Search for the cell housing the specified text and yield its [x, y] center coordinate. 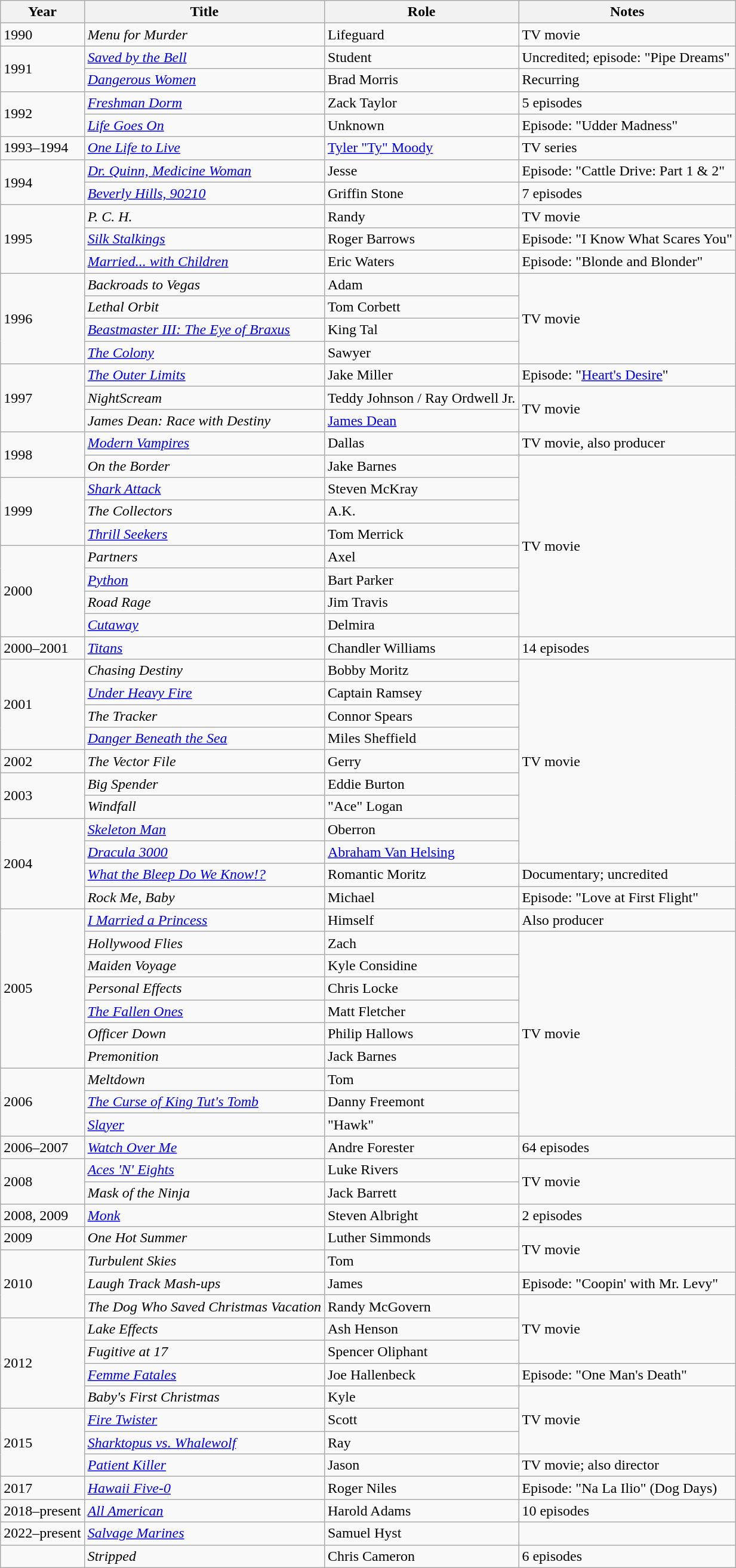
Jesse [421, 171]
Hollywood Flies [204, 943]
Episode: "Cattle Drive: Part 1 & 2" [627, 171]
5 episodes [627, 103]
Ray [421, 1443]
James [421, 1283]
Life Goes On [204, 125]
Kyle [421, 1397]
Kyle Considine [421, 965]
1993–1994 [42, 148]
Partners [204, 557]
1991 [42, 69]
Menu for Murder [204, 35]
Randy [421, 216]
Episode: "Udder Madness" [627, 125]
Femme Fatales [204, 1374]
Chris Cameron [421, 1556]
1998 [42, 455]
Steven Albright [421, 1215]
1999 [42, 511]
Fire Twister [204, 1420]
2006 [42, 1102]
1996 [42, 319]
Turbulent Skies [204, 1261]
Jack Barnes [421, 1057]
Backroads to Vegas [204, 285]
NightScream [204, 398]
Dallas [421, 443]
Meltdown [204, 1079]
Shark Attack [204, 489]
2000 [42, 591]
Officer Down [204, 1034]
2015 [42, 1443]
Brad Morris [421, 80]
Captain Ramsey [421, 693]
Aces 'N' Eights [204, 1170]
Saved by the Bell [204, 57]
Slayer [204, 1125]
One Life to Live [204, 148]
Lifeguard [421, 35]
Bobby Moritz [421, 671]
10 episodes [627, 1511]
Jack Barrett [421, 1193]
"Ace" Logan [421, 807]
Spencer Oliphant [421, 1351]
Baby's First Christmas [204, 1397]
Teddy Johnson / Ray Ordwell Jr. [421, 398]
1990 [42, 35]
Mask of the Ninja [204, 1193]
Laugh Track Mash-ups [204, 1283]
Scott [421, 1420]
7 episodes [627, 193]
Beastmaster III: The Eye of Braxus [204, 330]
Romantic Moritz [421, 875]
Notes [627, 12]
Luther Simmonds [421, 1238]
2003 [42, 795]
6 episodes [627, 1556]
Married... with Children [204, 261]
Lake Effects [204, 1329]
The Curse of King Tut's Tomb [204, 1102]
All American [204, 1511]
Cutaway [204, 625]
TV movie; also director [627, 1465]
Danny Freemont [421, 1102]
Zach [421, 943]
A.K. [421, 511]
On the Border [204, 466]
2002 [42, 761]
Harold Adams [421, 1511]
Skeleton Man [204, 829]
Under Heavy Fire [204, 693]
2000–2001 [42, 647]
Tyler "Ty" Moody [421, 148]
2012 [42, 1363]
Connor Spears [421, 716]
TV movie, also producer [627, 443]
Stripped [204, 1556]
Chandler Williams [421, 647]
What the Bleep Do We Know!? [204, 875]
Randy McGovern [421, 1306]
TV series [627, 148]
Titans [204, 647]
Monk [204, 1215]
Thrill Seekers [204, 534]
Maiden Voyage [204, 965]
Danger Beneath the Sea [204, 739]
Recurring [627, 80]
Tom Merrick [421, 534]
The Vector File [204, 761]
Episode: "Love at First Flight" [627, 897]
Title [204, 12]
Samuel Hyst [421, 1533]
"Hawk" [421, 1125]
2009 [42, 1238]
The Fallen Ones [204, 1011]
Freshman Dorm [204, 103]
Sharktopus vs. Whalewolf [204, 1443]
Matt Fletcher [421, 1011]
Oberron [421, 829]
Big Spender [204, 784]
Roger Niles [421, 1488]
The Colony [204, 353]
Episode: "Blonde and Blonder" [627, 261]
Patient Killer [204, 1465]
14 episodes [627, 647]
Episode: "I Know What Scares You" [627, 239]
P. C. H. [204, 216]
Student [421, 57]
Ash Henson [421, 1329]
Andre Forester [421, 1147]
2010 [42, 1283]
2017 [42, 1488]
2006–2007 [42, 1147]
Dracula 3000 [204, 852]
1994 [42, 182]
Axel [421, 557]
Miles Sheffield [421, 739]
Jim Travis [421, 602]
Adam [421, 285]
Jake Barnes [421, 466]
Premonition [204, 1057]
Eric Waters [421, 261]
Joe Hallenbeck [421, 1374]
Episode: "One Man's Death" [627, 1374]
Chris Locke [421, 988]
1995 [42, 239]
Year [42, 12]
Road Rage [204, 602]
The Outer Limits [204, 375]
Philip Hallows [421, 1034]
Dangerous Women [204, 80]
Episode: "Na La Ilio" (Dog Days) [627, 1488]
Abraham Van Helsing [421, 852]
Chasing Destiny [204, 671]
Windfall [204, 807]
Eddie Burton [421, 784]
1992 [42, 114]
Salvage Marines [204, 1533]
Role [421, 12]
Also producer [627, 920]
Lethal Orbit [204, 307]
Griffin Stone [421, 193]
The Collectors [204, 511]
James Dean [421, 421]
James Dean: Race with Destiny [204, 421]
Python [204, 579]
Documentary; uncredited [627, 875]
2004 [42, 863]
Watch Over Me [204, 1147]
Rock Me, Baby [204, 897]
Bart Parker [421, 579]
Michael [421, 897]
King Tal [421, 330]
Modern Vampires [204, 443]
Gerry [421, 761]
Steven McKray [421, 489]
64 episodes [627, 1147]
2005 [42, 988]
Jason [421, 1465]
Dr. Quinn, Medicine Woman [204, 171]
One Hot Summer [204, 1238]
The Dog Who Saved Christmas Vacation [204, 1306]
Hawaii Five-0 [204, 1488]
Luke Rivers [421, 1170]
2018–present [42, 1511]
I Married a Princess [204, 920]
Sawyer [421, 353]
Delmira [421, 625]
The Tracker [204, 716]
2001 [42, 705]
Roger Barrows [421, 239]
2008, 2009 [42, 1215]
Silk Stalkings [204, 239]
Zack Taylor [421, 103]
1997 [42, 398]
Himself [421, 920]
Episode: "Heart's Desire" [627, 375]
Jake Miller [421, 375]
Tom Corbett [421, 307]
2022–present [42, 1533]
Uncredited; episode: "Pipe Dreams" [627, 57]
2 episodes [627, 1215]
Personal Effects [204, 988]
Fugitive at 17 [204, 1351]
Beverly Hills, 90210 [204, 193]
Unknown [421, 125]
Episode: "Coopin' with Mr. Levy" [627, 1283]
2008 [42, 1181]
